From the cell containing the given text, extract its center point as [X, Y] coordinate. 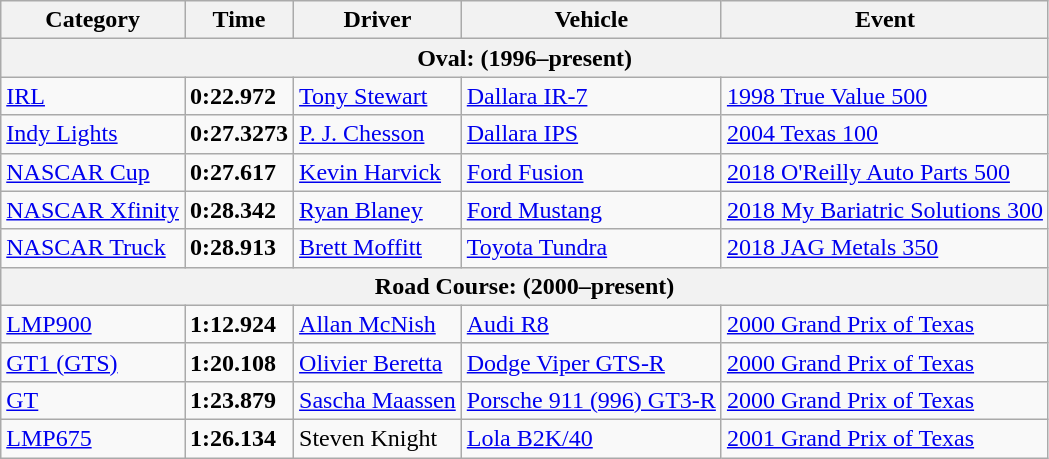
Ford Fusion [591, 172]
0:27.617 [238, 172]
Vehicle [591, 20]
0:28.342 [238, 210]
GT1 (GTS) [93, 362]
2018 O'Reilly Auto Parts 500 [884, 172]
Brett Moffitt [378, 248]
Driver [378, 20]
Ryan Blaney [378, 210]
Lola B2K/40 [591, 438]
0:27.3273 [238, 134]
1:23.879 [238, 400]
Toyota Tundra [591, 248]
Dallara IR-7 [591, 96]
Tony Stewart [378, 96]
Kevin Harvick [378, 172]
Oval: (1996–present) [525, 58]
Ford Mustang [591, 210]
2018 JAG Metals 350 [884, 248]
LMP675 [93, 438]
1:26.134 [238, 438]
2018 My Bariatric Solutions 300 [884, 210]
GT [93, 400]
Category [93, 20]
Dallara IPS [591, 134]
Time [238, 20]
2001 Grand Prix of Texas [884, 438]
1:12.924 [238, 324]
Audi R8 [591, 324]
2004 Texas 100 [884, 134]
Event [884, 20]
1998 True Value 500 [884, 96]
IRL [93, 96]
Steven Knight [378, 438]
Allan McNish [378, 324]
Sascha Maassen [378, 400]
Indy Lights [93, 134]
Road Course: (2000–present) [525, 286]
Olivier Beretta [378, 362]
Dodge Viper GTS-R [591, 362]
Porsche 911 (996) GT3-R [591, 400]
0:28.913 [238, 248]
P. J. Chesson [378, 134]
0:22.972 [238, 96]
NASCAR Cup [93, 172]
NASCAR Truck [93, 248]
LMP900 [93, 324]
1:20.108 [238, 362]
NASCAR Xfinity [93, 210]
